Find where the given text appears and provide that cell's center as (X, Y) coordinate. 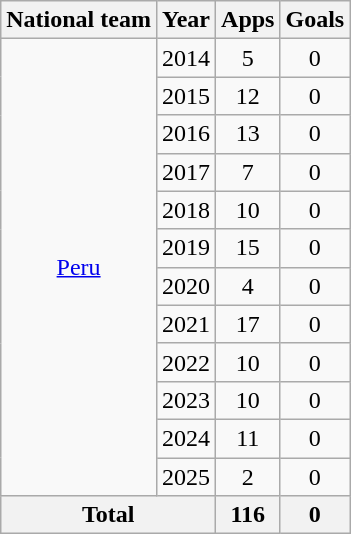
2015 (186, 96)
2 (248, 477)
2017 (186, 172)
2020 (186, 286)
2025 (186, 477)
National team (79, 20)
7 (248, 172)
2024 (186, 438)
15 (248, 248)
13 (248, 134)
2016 (186, 134)
2023 (186, 400)
5 (248, 58)
17 (248, 324)
11 (248, 438)
Year (186, 20)
Total (108, 515)
2018 (186, 210)
Peru (79, 268)
Apps (248, 20)
2014 (186, 58)
12 (248, 96)
116 (248, 515)
4 (248, 286)
2022 (186, 362)
2021 (186, 324)
Goals (315, 20)
2019 (186, 248)
